Scan for the cell matching the given text and deliver its [x, y] coordinate at center. 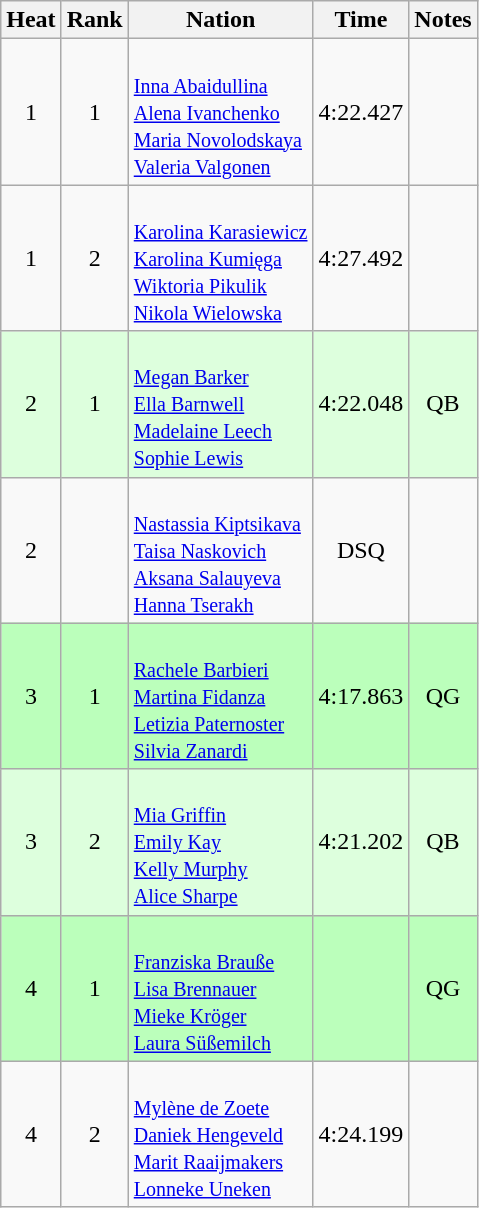
4:22.427 [361, 112]
Notes [443, 20]
4:24.199 [361, 1134]
Nation [220, 20]
Mylène de ZoeteDaniek HengeveldMarit RaaijmakersLonneke Uneken [220, 1134]
Karolina KarasiewiczKarolina KumięgaWiktoria PikulikNikola Wielowska [220, 258]
Heat [31, 20]
Nastassia KiptsikavaTaisa NaskovichAksana SalauyevaHanna Tserakh [220, 550]
DSQ [361, 550]
Mia GriffinEmily KayKelly MurphyAlice Sharpe [220, 842]
Rank [94, 20]
Rachele BarbieriMartina FidanzaLetizia PaternosterSilvia Zanardi [220, 696]
Inna AbaidullinaAlena IvanchenkoMaria NovolodskayaValeria Valgonen [220, 112]
Megan BarkerElla BarnwellMadelaine LeechSophie Lewis [220, 404]
4:27.492 [361, 258]
Franziska BraußeLisa BrennauerMieke KrögerLaura Süßemilch [220, 988]
Time [361, 20]
4:21.202 [361, 842]
4:22.048 [361, 404]
4:17.863 [361, 696]
